Identify which cell holds the provided text, then report its [X, Y] central coordinate. 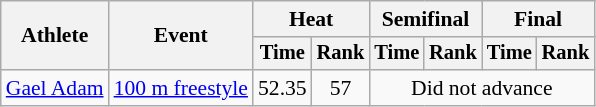
Event [181, 36]
52.35 [282, 88]
Athlete [55, 36]
Semifinal [425, 19]
57 [341, 88]
Did not advance [482, 88]
Gael Adam [55, 88]
Final [538, 19]
100 m freestyle [181, 88]
Heat [311, 19]
